Detect which cell encompasses the target text, then output its [x, y] center coordinate. 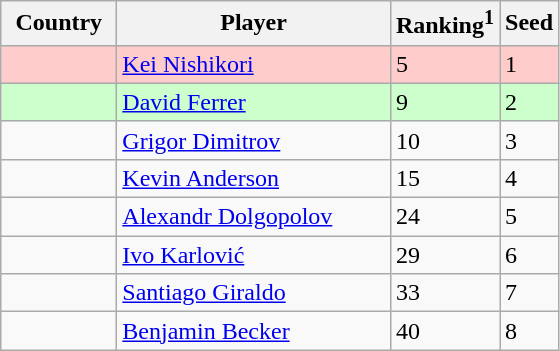
Benjamin Becker [254, 331]
24 [444, 217]
Country [59, 24]
Kevin Anderson [254, 178]
Alexandr Dolgopolov [254, 217]
Seed [530, 24]
3 [530, 140]
Ranking1 [444, 24]
15 [444, 178]
4 [530, 178]
Kei Nishikori [254, 64]
Player [254, 24]
33 [444, 293]
7 [530, 293]
8 [530, 331]
David Ferrer [254, 102]
Grigor Dimitrov [254, 140]
2 [530, 102]
Santiago Giraldo [254, 293]
1 [530, 64]
Ivo Karlović [254, 255]
40 [444, 331]
6 [530, 255]
29 [444, 255]
10 [444, 140]
9 [444, 102]
